Extract the [X, Y] coordinate from the center of the cell holding the provided text.  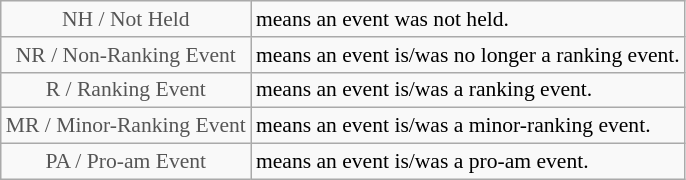
R / Ranking Event [126, 90]
NR / Non-Ranking Event [126, 55]
means an event was not held. [468, 19]
means an event is/was a pro-am event. [468, 162]
means an event is/was a minor-ranking event. [468, 126]
means an event is/was a ranking event. [468, 90]
NH / Not Held [126, 19]
MR / Minor-Ranking Event [126, 126]
PA / Pro-am Event [126, 162]
means an event is/was no longer a ranking event. [468, 55]
